Output the (X, Y) coordinate of the center of the cell containing the given text.  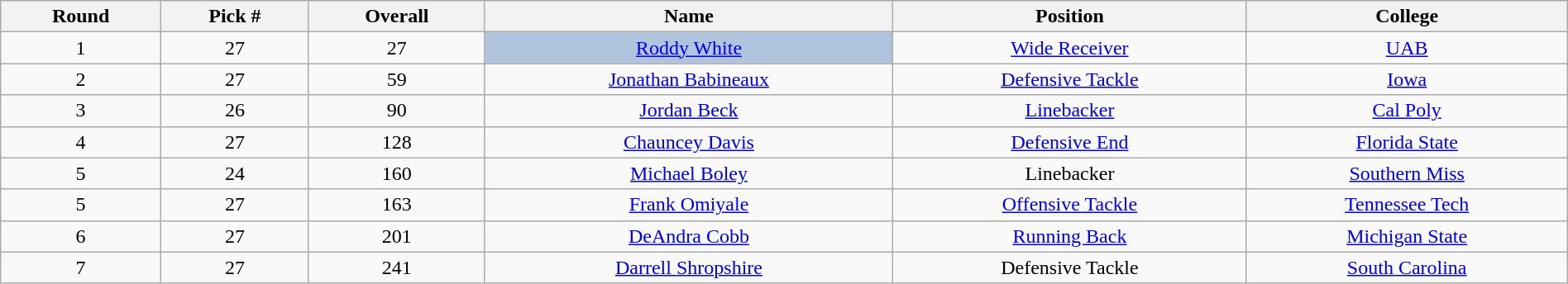
South Carolina (1407, 267)
163 (397, 205)
Cal Poly (1407, 111)
Michigan State (1407, 236)
Name (689, 17)
Chauncey Davis (689, 142)
Wide Receiver (1070, 48)
Pick # (235, 17)
201 (397, 236)
Jordan Beck (689, 111)
Frank Omiyale (689, 205)
Florida State (1407, 142)
UAB (1407, 48)
128 (397, 142)
90 (397, 111)
3 (81, 111)
Running Back (1070, 236)
Defensive End (1070, 142)
College (1407, 17)
Position (1070, 17)
Round (81, 17)
Jonathan Babineaux (689, 79)
Southern Miss (1407, 173)
26 (235, 111)
Tennessee Tech (1407, 205)
24 (235, 173)
DeAndra Cobb (689, 236)
241 (397, 267)
Overall (397, 17)
Iowa (1407, 79)
1 (81, 48)
Roddy White (689, 48)
160 (397, 173)
Michael Boley (689, 173)
6 (81, 236)
7 (81, 267)
Darrell Shropshire (689, 267)
Offensive Tackle (1070, 205)
2 (81, 79)
4 (81, 142)
59 (397, 79)
